Extract the [X, Y] coordinate from the center of the cell holding the provided text.  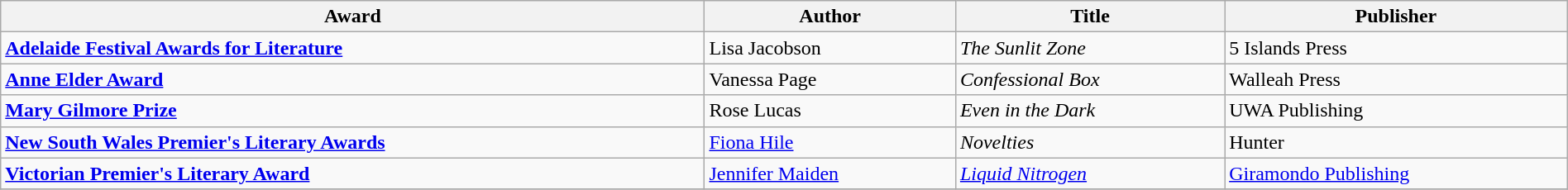
UWA Publishing [1396, 111]
Hunter [1396, 142]
Title [1090, 17]
Adelaide Festival Awards for Literature [352, 48]
Walleah Press [1396, 79]
Publisher [1396, 17]
Confessional Box [1090, 79]
5 Islands Press [1396, 48]
Giramondo Publishing [1396, 173]
Victorian Premier's Literary Award [352, 173]
Rose Lucas [830, 111]
New South Wales Premier's Literary Awards [352, 142]
Liquid Nitrogen [1090, 173]
Author [830, 17]
Anne Elder Award [352, 79]
Vanessa Page [830, 79]
Lisa Jacobson [830, 48]
Novelties [1090, 142]
Jennifer Maiden [830, 173]
Award [352, 17]
Mary Gilmore Prize [352, 111]
The Sunlit Zone [1090, 48]
Fiona Hile [830, 142]
Even in the Dark [1090, 111]
